Identify which cell holds the provided text, then report its [x, y] central coordinate. 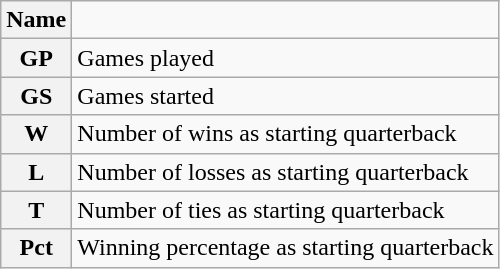
Number of ties as starting quarterback [286, 210]
Games played [286, 58]
Winning percentage as starting quarterback [286, 248]
GS [36, 96]
L [36, 172]
GP [36, 58]
Name [36, 20]
W [36, 134]
Games started [286, 96]
Pct [36, 248]
T [36, 210]
Number of wins as starting quarterback [286, 134]
Number of losses as starting quarterback [286, 172]
